Search for the cell housing the specified text and yield its [x, y] center coordinate. 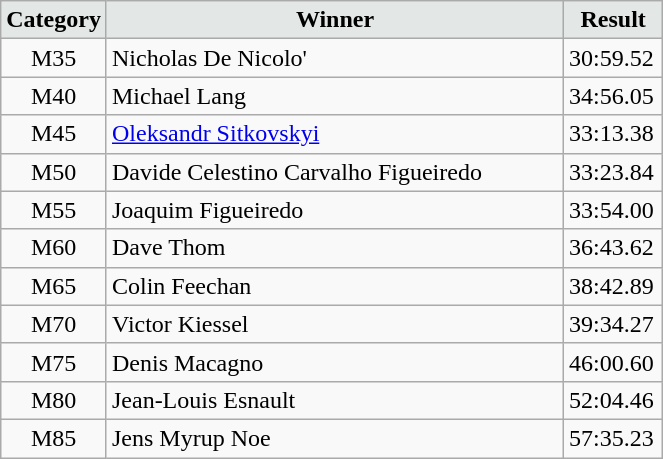
Dave Thom [334, 248]
M60 [54, 248]
M75 [54, 362]
Denis Macagno [334, 362]
Oleksandr Sitkovskyi [334, 134]
M55 [54, 210]
M65 [54, 286]
33:23.84 [614, 172]
Jean-Louis Esnault [334, 400]
Colin Feechan [334, 286]
33:54.00 [614, 210]
30:59.52 [614, 58]
Michael Lang [334, 96]
M45 [54, 134]
Victor Kiessel [334, 324]
M70 [54, 324]
38:42.89 [614, 286]
M50 [54, 172]
57:35.23 [614, 438]
M35 [54, 58]
Davide Celestino Carvalho Figueiredo [334, 172]
36:43.62 [614, 248]
52:04.46 [614, 400]
M40 [54, 96]
M80 [54, 400]
46:00.60 [614, 362]
M85 [54, 438]
Winner [334, 20]
Jens Myrup Noe [334, 438]
34:56.05 [614, 96]
39:34.27 [614, 324]
33:13.38 [614, 134]
Nicholas De Nicolo' [334, 58]
Result [614, 20]
Category [54, 20]
Joaquim Figueiredo [334, 210]
